Pinpoint the cell where the given text exists, returning its (x, y) midpoint coordinate. 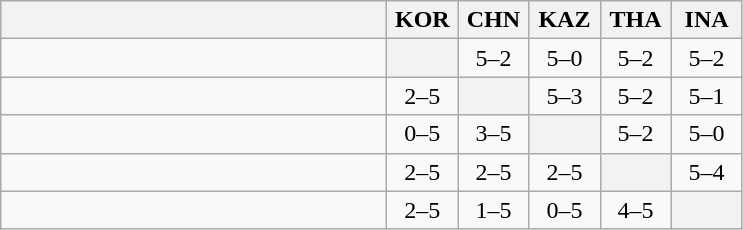
KOR (422, 20)
5–4 (706, 172)
3–5 (494, 134)
INA (706, 20)
5–3 (564, 96)
1–5 (494, 210)
5–1 (706, 96)
CHN (494, 20)
THA (636, 20)
4–5 (636, 210)
KAZ (564, 20)
